Output the (x, y) coordinate of the center of the cell containing the given text.  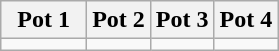
Pot 4 (246, 20)
Pot 3 (182, 20)
Pot 2 (119, 20)
Pot 1 (44, 20)
